Identify which cell holds the provided text, then report its (x, y) central coordinate. 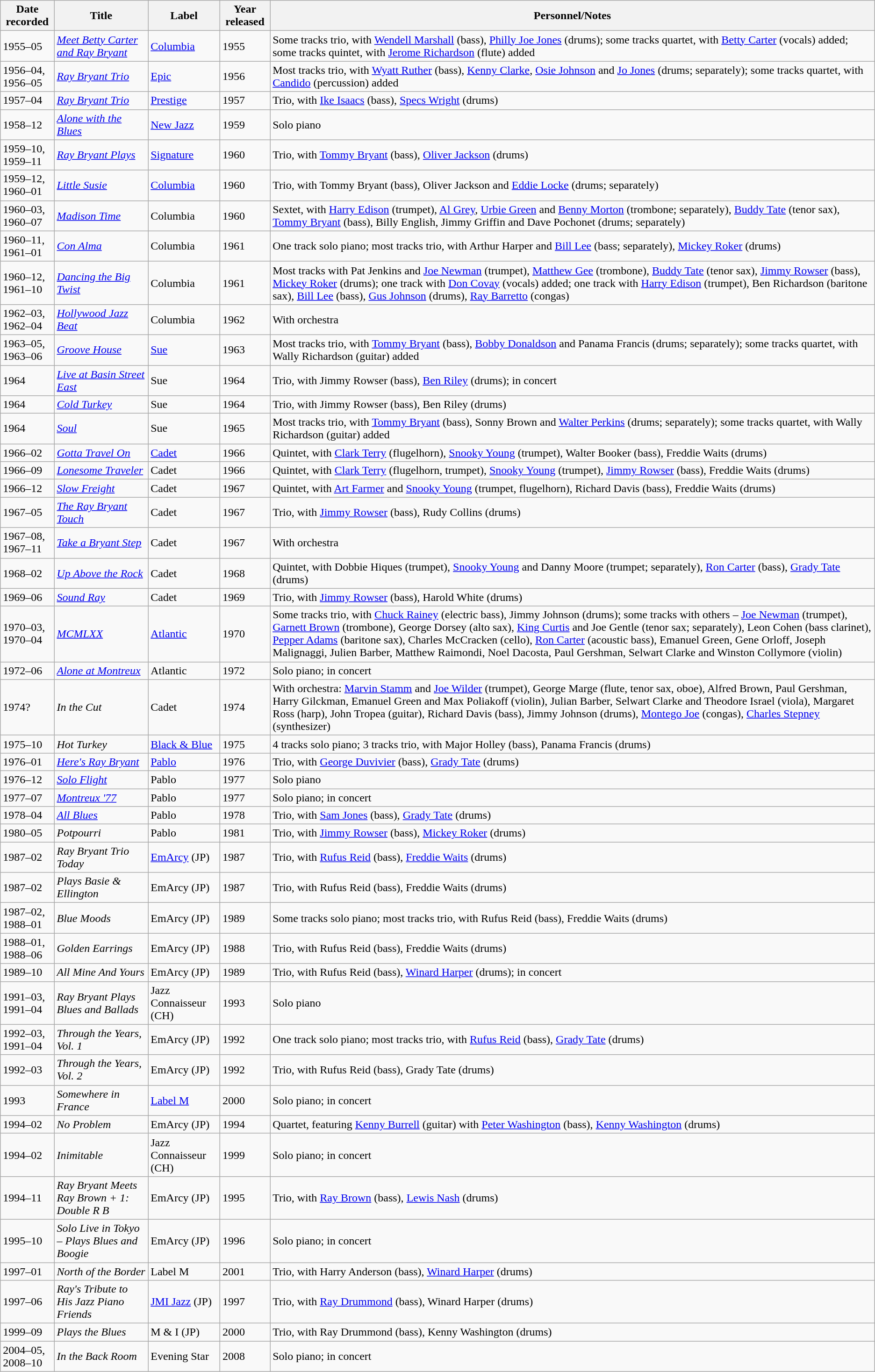
1994 (245, 1124)
1992–03,1991–04 (27, 1039)
1956 (245, 77)
Slow Freight (101, 488)
1999 (245, 1155)
1959 (245, 124)
1976 (245, 762)
1960–11, 1961–01 (27, 246)
1968–02 (27, 573)
1996 (245, 1241)
Plays the Blues (101, 1332)
1959–10, 1959–11 (27, 155)
1974? (27, 707)
Some tracks solo piano; most tracks trio, with Rufus Reid (bass), Freddie Waits (drums) (573, 918)
Trio, with Ike Isaacs (bass), Specs Wright (drums) (573, 100)
1970–03, 1970–04 (27, 634)
Alone at Montreux (101, 671)
Hollywood Jazz Beat (101, 320)
Epic (184, 77)
1988–01,1988–06 (27, 949)
Plays Basie & Ellington (101, 888)
Montreux '77 (101, 798)
1962 (245, 320)
Personnel/Notes (573, 16)
1997–01 (27, 1272)
1960–12, 1961–10 (27, 283)
Trio, with Harry Anderson (bass), Winard Harper (drums) (573, 1272)
Cold Turkey (101, 405)
1956–04, 1956–05 (27, 77)
1966–02 (27, 453)
1969–06 (27, 597)
Madison Time (101, 216)
1994–11 (27, 1198)
Little Susie (101, 185)
1955–05 (27, 46)
All Blues (101, 815)
Solo Live in Tokyo – Plays Blues and Boogie (101, 1241)
Soul (101, 429)
1972–06 (27, 671)
1966–12 (27, 488)
1975 (245, 744)
Trio, with Ray Brown (bass), Lewis Nash (drums) (573, 1198)
Trio, with Rufus Reid (bass), Winard Harper (drums); in concert (573, 972)
1977–07 (27, 798)
Title (101, 16)
Potpourri (101, 833)
1967–05 (27, 512)
1987–02,1988–01 (27, 918)
Trio, with Jimmy Rowser (bass), Mickey Roker (drums) (573, 833)
4 tracks solo piano; 3 tracks trio, with Major Holley (bass), Panama Francis (drums) (573, 744)
1980–05 (27, 833)
Trio, with Jimmy Rowser (bass), Ben Riley (drums) (573, 405)
Hot Turkey (101, 744)
One track solo piano; most tracks trio, with Arthur Harper and Bill Lee (bass; separately), Mickey Roker (drums) (573, 246)
1958–12 (27, 124)
Trio, with Jimmy Rowser (bass), Rudy Collins (drums) (573, 512)
Live at Basin Street East (101, 380)
One track solo piano; most tracks trio, with Rufus Reid (bass), Grady Tate (drums) (573, 1039)
1976–01 (27, 762)
In the Cut (101, 707)
1978 (245, 815)
2001 (245, 1272)
All Mine And Yours (101, 972)
M & I (JP) (184, 1332)
Quintet, with Clark Terry (flugelhorn), Snooky Young (trumpet), Walter Booker (bass), Freddie Waits (drums) (573, 453)
Quintet, with Clark Terry (flugelhorn, trumpet), Snooky Young (trumpet), Jimmy Rowser (bass), Freddie Waits (drums) (573, 471)
In the Back Room (101, 1356)
Trio, with Tommy Bryant (bass), Oliver Jackson (drums) (573, 155)
Signature (184, 155)
Trio, with Jimmy Rowser (bass), Ben Riley (drums); in concert (573, 380)
Solo Flight (101, 779)
Quintet, with Dobbie Hiques (trumpet), Snooky Young and Danny Moore (trumpet; separately), Ron Carter (bass), Grady Tate (drums) (573, 573)
Lonesome Traveler (101, 471)
1965 (245, 429)
Con Alma (101, 246)
1974 (245, 707)
1991–03,1991–04 (27, 1003)
Golden Earrings (101, 949)
1988 (245, 949)
North of the Border (101, 1272)
Trio, with Rufus Reid (bass), Grady Tate (drums) (573, 1070)
1999–09 (27, 1332)
Gotta Travel On (101, 453)
Inimitable (101, 1155)
Ray Bryant Plays Blues and Ballads (101, 1003)
Groove House (101, 350)
Here's Ray Bryant (101, 762)
1976–12 (27, 779)
1963–05, 1963–06 (27, 350)
Trio, with Tommy Bryant (bass), Oliver Jackson and Eddie Locke (drums; separately) (573, 185)
Label (184, 16)
Sound Ray (101, 597)
1997 (245, 1302)
Date recorded (27, 16)
1957–04 (27, 100)
The Ray Bryant Touch (101, 512)
1960–03, 1960–07 (27, 216)
Take a Bryant Step (101, 543)
Trio, with Ray Drummond (bass), Winard Harper (drums) (573, 1302)
Trio, with Ray Drummond (bass), Kenny Washington (drums) (573, 1332)
Evening Star (184, 1356)
1959–12, 1960–01 (27, 185)
Ray Bryant Meets Ray Brown + 1: Double R B (101, 1198)
1995–10 (27, 1241)
Quintet, with Art Farmer and Snooky Young (trumpet, flugelhorn), Richard Davis (bass), Freddie Waits (drums) (573, 488)
Trio, with Sam Jones (bass), Grady Tate (drums) (573, 815)
Through the Years, Vol. 1 (101, 1039)
Alone with the Blues (101, 124)
1967–08, 1967–11 (27, 543)
1997–06 (27, 1302)
1975–10 (27, 744)
1970 (245, 634)
Ray Bryant Trio Today (101, 857)
Ray Bryant Plays (101, 155)
1966–09 (27, 471)
2008 (245, 1356)
Quartet, featuring Kenny Burrell (guitar) with Peter Washington (bass), Kenny Washington (drums) (573, 1124)
1981 (245, 833)
New Jazz (184, 124)
1963 (245, 350)
Through the Years, Vol. 2 (101, 1070)
Dancing the Big Twist (101, 283)
1969 (245, 597)
MCMLXX (101, 634)
Trio, with George Duvivier (bass), Grady Tate (drums) (573, 762)
Trio, with Jimmy Rowser (bass), Harold White (drums) (573, 597)
No Problem (101, 1124)
1957 (245, 100)
Prestige (184, 100)
Black & Blue (184, 744)
Year released (245, 16)
Meet Betty Carter and Ray Bryant (101, 46)
1962–03, 1962–04 (27, 320)
Somewhere in France (101, 1100)
Up Above the Rock (101, 573)
1992–03 (27, 1070)
1972 (245, 671)
1955 (245, 46)
1995 (245, 1198)
Blue Moods (101, 918)
JMI Jazz (JP) (184, 1302)
1978–04 (27, 815)
2004–05, 2008–10 (27, 1356)
1968 (245, 573)
1989–10 (27, 972)
Ray's Tribute to His Jazz Piano Friends (101, 1302)
